Find where the given text appears and provide that cell's center as (x, y) coordinate. 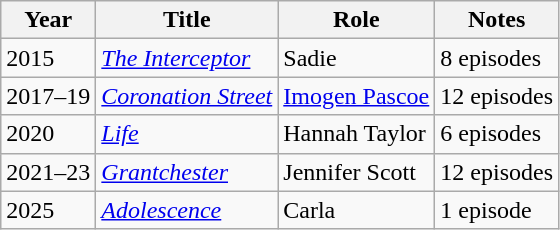
Life (187, 134)
Jennifer Scott (356, 172)
2021–23 (48, 172)
Carla (356, 210)
1 episode (497, 210)
Notes (497, 20)
8 episodes (497, 58)
The Interceptor (187, 58)
Adolescence (187, 210)
6 episodes (497, 134)
2015 (48, 58)
Imogen Pascoe (356, 96)
Title (187, 20)
Coronation Street (187, 96)
Grantchester (187, 172)
Role (356, 20)
2020 (48, 134)
2025 (48, 210)
2017–19 (48, 96)
Sadie (356, 58)
Hannah Taylor (356, 134)
Year (48, 20)
